Output the [X, Y] coordinate of the center of the cell containing the given text.  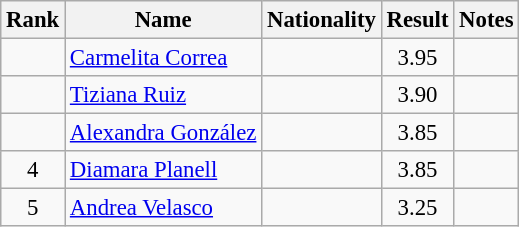
Alexandra González [164, 133]
Notes [486, 20]
3.25 [418, 208]
Name [164, 20]
3.95 [418, 58]
Diamara Planell [164, 170]
5 [33, 208]
Tiziana Ruiz [164, 95]
Rank [33, 20]
Result [418, 20]
Nationality [322, 20]
3.90 [418, 95]
Andrea Velasco [164, 208]
4 [33, 170]
Carmelita Correa [164, 58]
